Locate the cell with the specified text and output its (X, Y) center coordinate. 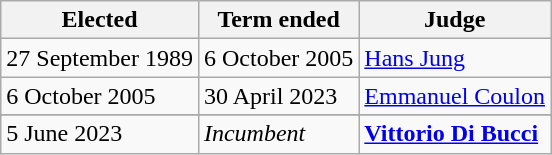
Hans Jung (455, 58)
Judge (455, 20)
Vittorio Di Bucci (455, 134)
Elected (100, 20)
30 April 2023 (278, 96)
Emmanuel Coulon (455, 96)
5 June 2023 (100, 134)
Incumbent (278, 134)
27 September 1989 (100, 58)
Term ended (278, 20)
